Provide the (X, Y) coordinate of the cell's center where the given text is located.  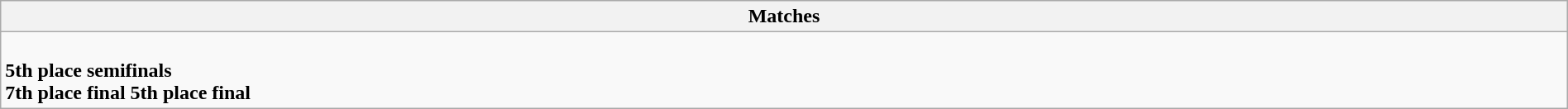
5th place semifinals 7th place final 5th place final (784, 70)
Matches (784, 17)
